For the text-containing cell, return its midpoint in [X, Y] coordinate format. 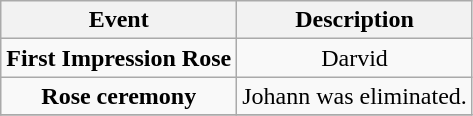
Event [119, 20]
First Impression Rose [119, 58]
Johann was eliminated. [355, 96]
Description [355, 20]
Rose ceremony [119, 96]
Darvid [355, 58]
